Pinpoint the cell where the given text exists, returning its [x, y] midpoint coordinate. 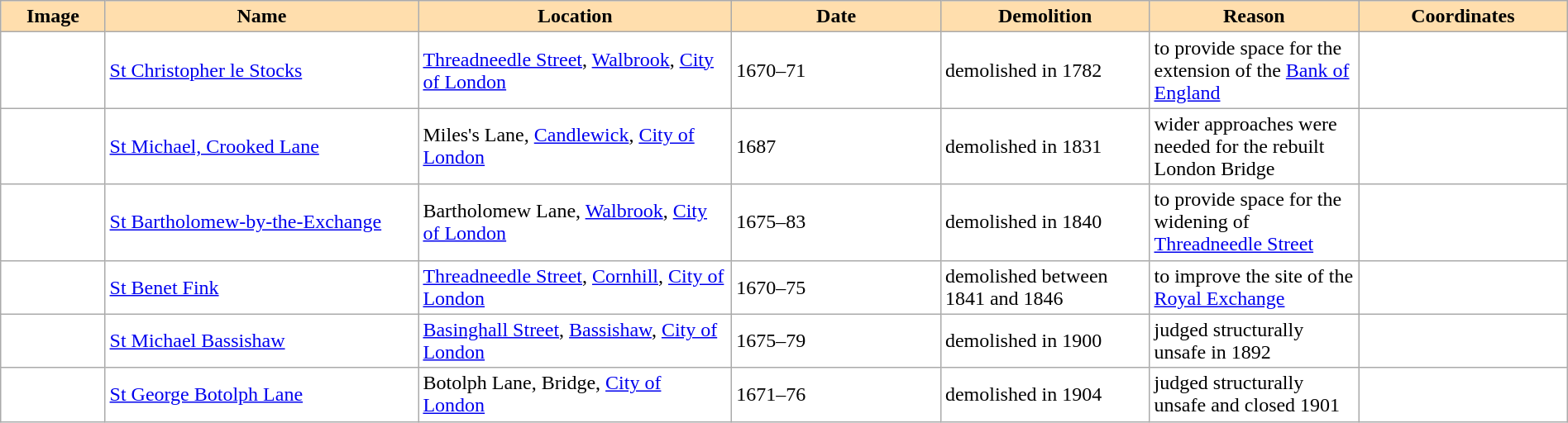
demolished in 1782 [1045, 70]
demolished in 1840 [1045, 222]
St Michael Bassishaw [261, 340]
Botolph Lane, Bridge, City of London [576, 395]
demolished between 1841 and 1846 [1045, 288]
Location [576, 17]
Basinghall Street, Bassishaw, City of London [576, 340]
St Michael, Crooked Lane [261, 146]
demolished in 1900 [1045, 340]
St Christopher le Stocks [261, 70]
1687 [837, 146]
Image [53, 17]
Bartholomew Lane, Walbrook, City of London [576, 222]
Name [261, 17]
1670–71 [837, 70]
judged structurally unsafe and closed 1901 [1254, 395]
1670–75 [837, 288]
to improve the site of the Royal Exchange [1254, 288]
Threadneedle Street, Walbrook, City of London [576, 70]
Threadneedle Street, Cornhill, City of London [576, 288]
to provide space for the extension of the Bank of England [1254, 70]
1671–76 [837, 395]
St Bartholomew-by-the-Exchange [261, 222]
St George Botolph Lane [261, 395]
Date [837, 17]
1675–79 [837, 340]
judged structurally unsafe in 1892 [1254, 340]
Demolition [1045, 17]
St Benet Fink [261, 288]
Miles's Lane, Candlewick, City of London [576, 146]
to provide space for the widening of Threadneedle Street [1254, 222]
1675–83 [837, 222]
Coordinates [1464, 17]
wider approaches were needed for the rebuilt London Bridge [1254, 146]
Reason [1254, 17]
demolished in 1904 [1045, 395]
demolished in 1831 [1045, 146]
